For the text-containing cell, return its midpoint in [X, Y] coordinate format. 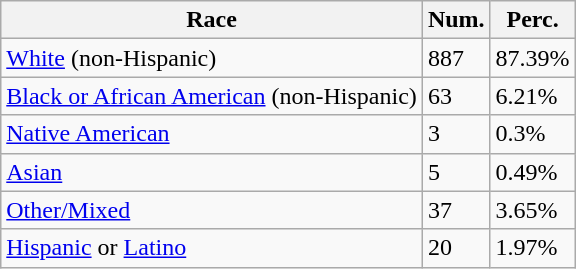
Hispanic or Latino [212, 248]
Race [212, 20]
1.97% [532, 248]
887 [456, 58]
0.49% [532, 172]
5 [456, 172]
63 [456, 96]
3.65% [532, 210]
87.39% [532, 58]
3 [456, 134]
0.3% [532, 134]
Num. [456, 20]
6.21% [532, 96]
White (non-Hispanic) [212, 58]
Asian [212, 172]
20 [456, 248]
Other/Mixed [212, 210]
Native American [212, 134]
Perc. [532, 20]
Black or African American (non-Hispanic) [212, 96]
37 [456, 210]
